For the text-containing cell, return its midpoint in [x, y] coordinate format. 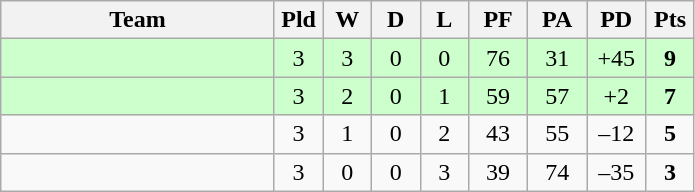
W [348, 20]
55 [558, 134]
31 [558, 58]
PD [616, 20]
39 [498, 172]
+45 [616, 58]
PA [558, 20]
9 [670, 58]
Pts [670, 20]
–35 [616, 172]
74 [558, 172]
+2 [616, 96]
7 [670, 96]
Team [138, 20]
57 [558, 96]
PF [498, 20]
D [396, 20]
76 [498, 58]
43 [498, 134]
L [444, 20]
59 [498, 96]
Pld [298, 20]
–12 [616, 134]
5 [670, 134]
